From the cell containing the given text, extract its center point as [X, Y] coordinate. 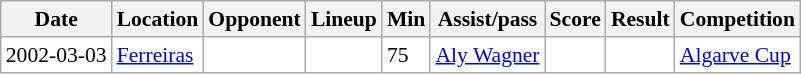
Opponent [254, 19]
Algarve Cup [738, 55]
Date [56, 19]
Lineup [344, 19]
2002-03-03 [56, 55]
Result [640, 19]
Location [158, 19]
Ferreiras [158, 55]
Aly Wagner [487, 55]
Score [576, 19]
Assist/pass [487, 19]
Competition [738, 19]
75 [406, 55]
Min [406, 19]
